Locate the cell with the specified text and output its (X, Y) center coordinate. 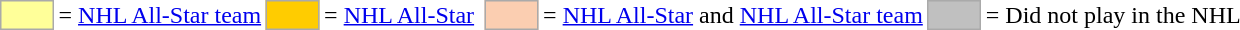
= NHL All-Star and NHL All-Star team (734, 15)
= NHL All-Star (400, 15)
= NHL All-Star team (160, 15)
